Extract the (X, Y) coordinate from the center of the cell holding the provided text.  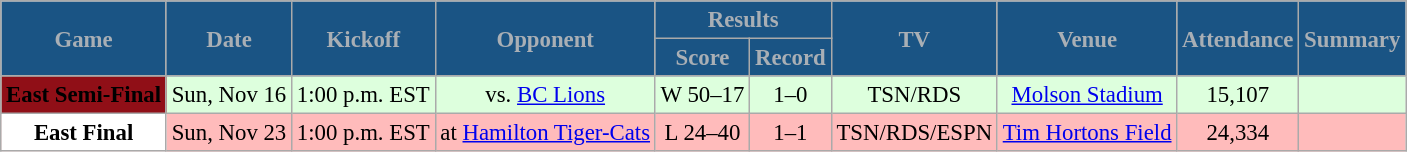
1–1 (790, 133)
East Final (84, 133)
Date (228, 38)
Attendance (1238, 38)
vs. BC Lions (545, 95)
TSN/RDS (914, 95)
Opponent (545, 38)
Sun, Nov 23 (228, 133)
Sun, Nov 16 (228, 95)
15,107 (1238, 95)
1–0 (790, 95)
L 24–40 (702, 133)
TV (914, 38)
at Hamilton Tiger-Cats (545, 133)
Venue (1086, 38)
24,334 (1238, 133)
Score (702, 58)
Record (790, 58)
Game (84, 38)
Results (743, 20)
TSN/RDS/ESPN (914, 133)
Molson Stadium (1086, 95)
Tim Hortons Field (1086, 133)
East Semi-Final (84, 95)
W 50–17 (702, 95)
Summary (1352, 38)
Kickoff (364, 38)
